Search for the cell housing the specified text and yield its [x, y] center coordinate. 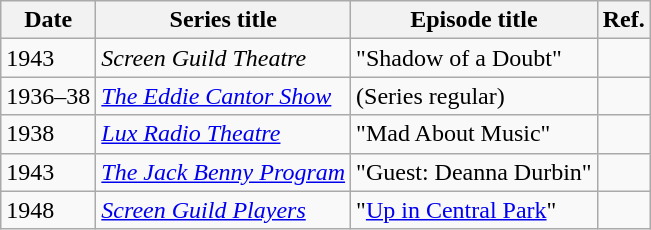
1948 [48, 210]
Date [48, 20]
"Shadow of a Doubt" [474, 58]
Screen Guild Theatre [224, 58]
"Guest: Deanna Durbin" [474, 172]
Lux Radio Theatre [224, 134]
Series title [224, 20]
"Mad About Music" [474, 134]
Screen Guild Players [224, 210]
(Series regular) [474, 96]
1938 [48, 134]
Ref. [624, 20]
1936–38 [48, 96]
The Jack Benny Program [224, 172]
"Up in Central Park" [474, 210]
The Eddie Cantor Show [224, 96]
Episode title [474, 20]
